Provide the [X, Y] coordinate of the cell's center where the given text is located.  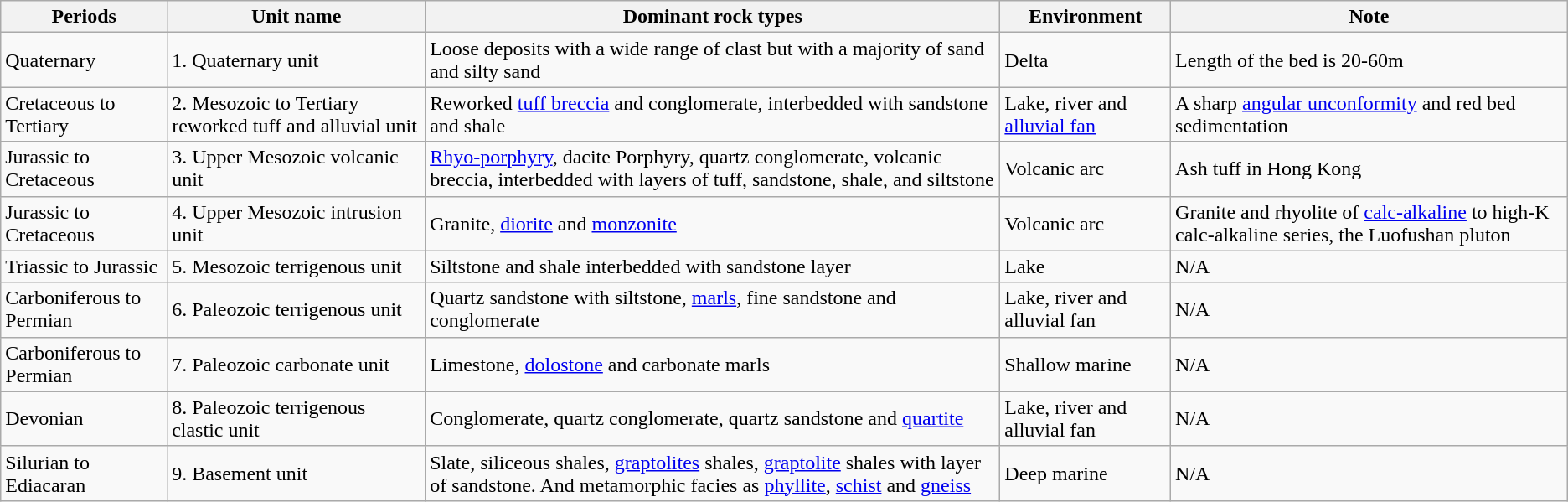
8. Paleozoic terrigenous clastic unit [297, 419]
Loose deposits with a wide range of clast but with a majority of sand and silty sand [713, 60]
A sharp angular unconformity and red bed sedimentation [1369, 114]
Periods [84, 17]
4. Upper Mesozoic intrusion unit [297, 223]
Shallow marine [1086, 364]
Devonian [84, 419]
Limestone, dolostone and carbonate marls [713, 364]
Delta [1086, 60]
Deep marine [1086, 473]
Rhyo-porphyry, dacite Porphyry, quartz conglomerate, volcanic breccia, interbedded with layers of tuff, sandstone, shale, and siltstone [713, 169]
Slate, siliceous shales, graptolites shales, graptolite shales with layer of sandstone. And metamorphic facies as phyllite, schist and gneiss [713, 473]
Quartz sandstone with siltstone, marls, fine sandstone and conglomerate [713, 310]
Conglomerate, quartz conglomerate, quartz sandstone and quartite [713, 419]
Siltstone and shale interbedded with sandstone layer [713, 267]
Triassic to Jurassic [84, 267]
Reworked tuff breccia and conglomerate, interbedded with sandstone and shale [713, 114]
Lake [1086, 267]
Environment [1086, 17]
Cretaceous to Tertiary [84, 114]
Dominant rock types [713, 17]
Unit name [297, 17]
Note [1369, 17]
9. Basement unit [297, 473]
Length of the bed is 20-60m [1369, 60]
5. Mesozoic terrigenous unit [297, 267]
Silurian to Ediacaran [84, 473]
7. Paleozoic carbonate unit [297, 364]
6. Paleozoic terrigenous unit [297, 310]
Granite, diorite and monzonite [713, 223]
1. Quaternary unit [297, 60]
Ash tuff in Hong Kong [1369, 169]
Quaternary [84, 60]
2. Mesozoic to Tertiary reworked tuff and alluvial unit [297, 114]
3. Upper Mesozoic volcanic unit [297, 169]
Granite and rhyolite of calc-alkaline to high-K calc-alkaline series, the Luofushan pluton [1369, 223]
